Search for the cell housing the specified text and yield its [X, Y] center coordinate. 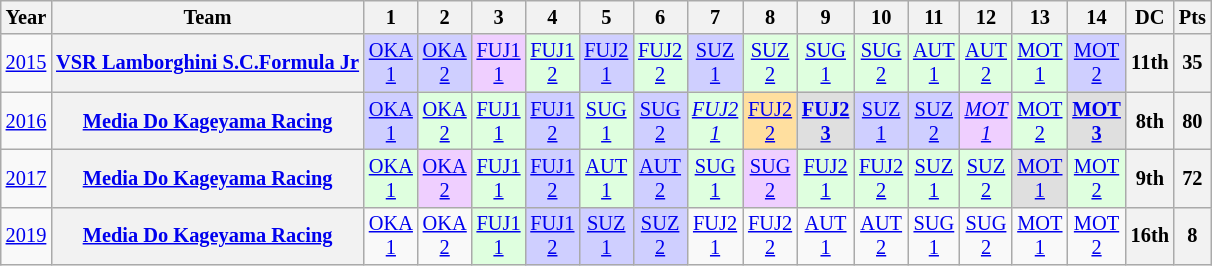
Team [208, 17]
13 [1040, 17]
MOT3 [1096, 121]
2015 [26, 63]
6 [660, 17]
16th [1150, 236]
3 [499, 17]
7 [715, 17]
2016 [26, 121]
80 [1192, 121]
11th [1150, 63]
2019 [26, 236]
5 [606, 17]
Pts [1192, 17]
12 [986, 17]
9th [1150, 178]
VSR Lamborghini S.C.Formula Jr [208, 63]
8th [1150, 121]
72 [1192, 178]
14 [1096, 17]
2017 [26, 178]
Year [26, 17]
DC [1150, 17]
FUJ23 [826, 121]
2 [445, 17]
10 [881, 17]
4 [552, 17]
11 [934, 17]
9 [826, 17]
1 [391, 17]
35 [1192, 63]
